From the cell containing the given text, extract its center point as [x, y] coordinate. 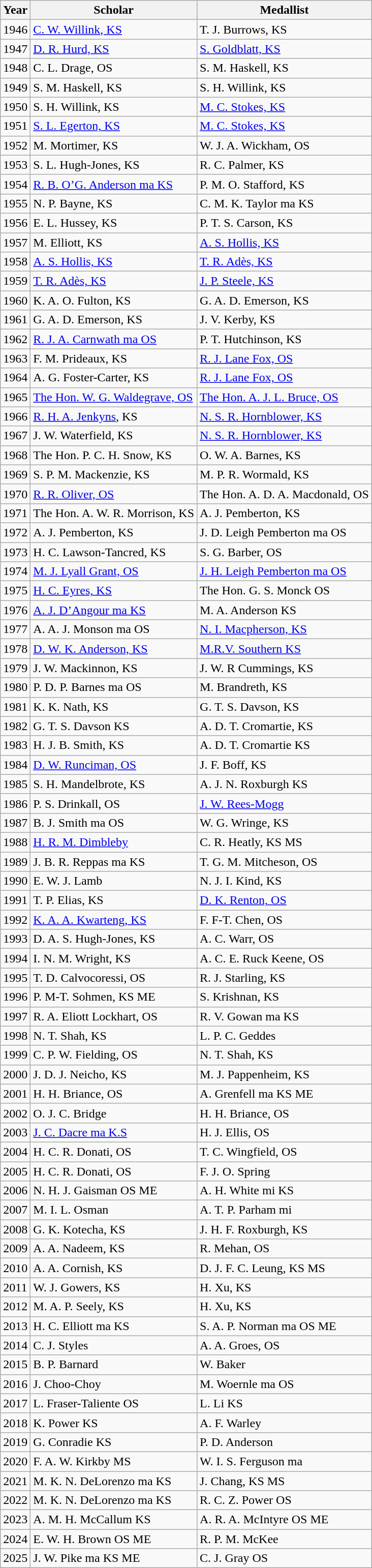
M. Mortimer, KS [114, 145]
1987 [15, 823]
A. J. D’Angour ma KS [114, 610]
B. P. Barnard [114, 1365]
2003 [15, 1132]
N. H. J. Gaisman OS ME [114, 1191]
O. J. C. Bridge [114, 1113]
R. Mehan, OS [285, 1249]
C. R. Heatly, KS MS [285, 842]
T. C. Wingfield, OS [285, 1152]
H. R. M. Dimbleby [114, 842]
C. W. Willink, KS [114, 29]
A. A. J. Monson ma OS [114, 629]
2000 [15, 1074]
1974 [15, 571]
M. I. L. Osman [114, 1210]
N. P. Bayne, KS [114, 203]
A. C. Warr, OS [285, 939]
2018 [15, 1423]
J. Chang, KS MS [285, 1481]
T. J. Burrows, KS [285, 29]
1973 [15, 552]
1990 [15, 881]
1995 [15, 978]
Scholar [114, 10]
1996 [15, 997]
P. T. Hutchinson, KS [285, 339]
D. K. Renton, OS [285, 900]
The Hon. A. J. L. Bruce, OS [285, 397]
2007 [15, 1210]
1964 [15, 378]
1971 [15, 513]
1984 [15, 765]
H. C. Lawson-Tancred, KS [114, 552]
W. J. Gowers, KS [114, 1287]
B. J. Smith ma OS [114, 823]
2008 [15, 1229]
1999 [15, 1055]
A. M. H. McCallum KS [114, 1520]
2016 [15, 1384]
M. P. R. Wormald, KS [285, 474]
W. I. S. Ferguson ma [285, 1461]
S. A. P. Norman ma OS ME [285, 1326]
F. F-T. Chen, OS [285, 920]
1960 [15, 300]
C. L. Drage, OS [114, 68]
J. W. R Cummings, KS [285, 668]
R. V. Gowan ma KS [285, 1016]
J. P. Steele, KS [285, 281]
R. J. Starling, KS [285, 978]
1977 [15, 629]
A. A. Cornish, KS [114, 1268]
2015 [15, 1365]
E. W. J. Lamb [114, 881]
1970 [15, 494]
A. Grenfell ma KS ME [285, 1094]
Medallist [285, 10]
D. W. Runciman, OS [114, 765]
S. G. Barber, OS [285, 552]
G. Conradie KS [114, 1442]
J. H. F. Roxburgh, KS [285, 1229]
2019 [15, 1442]
L. P. C. Geddes [285, 1036]
1948 [15, 68]
L. Li KS [285, 1403]
M. J. Lyall Grant, OS [114, 571]
J. W. Rees-Mogg [285, 803]
2012 [15, 1307]
C. J. Styles [114, 1345]
1979 [15, 668]
1946 [15, 29]
R. J. A. Carnwath ma OS [114, 339]
D. A. S. Hugh-Jones, KS [114, 939]
T. P. Elias, KS [114, 900]
A. H. White mi KS [285, 1191]
O. W. A. Barnes, KS [285, 455]
1969 [15, 474]
J. D. J. Neicho, KS [114, 1074]
2011 [15, 1287]
H. C. Elliott ma KS [114, 1326]
1994 [15, 958]
K. A. A. Kwarteng, KS [114, 920]
S. Krishnan, KS [285, 997]
S. Goldblatt, KS [285, 49]
1978 [15, 649]
1998 [15, 1036]
1976 [15, 610]
1967 [15, 436]
S. P. M. Mackenzie, KS [114, 474]
M.R.V. Southern KS [285, 649]
H. J. Ellis, OS [285, 1132]
J. Choo-Choy [114, 1384]
R. C. Palmer, KS [285, 165]
A. F. Warley [285, 1423]
2002 [15, 1113]
J. F. Boff, KS [285, 765]
P. M. O. Stafford, KS [285, 184]
2006 [15, 1191]
K. A. O. Fulton, KS [114, 300]
R. R. Oliver, OS [114, 494]
J. B. R. Reppas ma KS [114, 862]
1972 [15, 532]
N. I. Macpherson, KS [285, 629]
P. T. S. Carson, KS [285, 223]
1952 [15, 145]
1997 [15, 1016]
1988 [15, 842]
S. L. Hugh-Jones, KS [114, 165]
1965 [15, 397]
T. D. Calvocoressi, OS [114, 978]
P. D. Anderson [285, 1442]
1986 [15, 803]
F. J. O. Spring [285, 1171]
M. Woernle ma OS [285, 1384]
2014 [15, 1345]
F. A. W. Kirkby MS [114, 1461]
E. W. H. Brown OS ME [114, 1539]
A. G. Foster-Carter, KS [114, 378]
1992 [15, 920]
I. N. M. Wright, KS [114, 958]
1983 [15, 745]
2009 [15, 1249]
W. G. Wringe, KS [285, 823]
C. M. K. Taylor ma KS [285, 203]
H. C. Eyres, KS [114, 591]
1963 [15, 358]
2020 [15, 1461]
1975 [15, 591]
1950 [15, 107]
1991 [15, 900]
2001 [15, 1094]
The Hon. A. W. R. Morrison, KS [114, 513]
1959 [15, 281]
2024 [15, 1539]
M. A. P. Seely, KS [114, 1307]
J. W. Pike ma KS ME [114, 1558]
A. C. E. Ruck Keene, OS [285, 958]
D. W. K. Anderson, KS [114, 649]
2010 [15, 1268]
M. Brandreth, KS [285, 687]
E. L. Hussey, KS [114, 223]
Year [15, 10]
1954 [15, 184]
M. Elliott, KS [114, 243]
S. H. Mandelbrote, KS [114, 784]
D. J. F. C. Leung, KS MS [285, 1268]
F. M. Prideaux, KS [114, 358]
J. H. Leigh Pemberton ma OS [285, 571]
P. M-T. Sohmen, KS ME [114, 997]
2017 [15, 1403]
2005 [15, 1171]
R. C. Z. Power OS [285, 1500]
1958 [15, 262]
2004 [15, 1152]
A. T. P. Parham mi [285, 1210]
L. Fraser-Taliente OS [114, 1403]
A. D. T. Cromartie, KS [285, 726]
2023 [15, 1520]
J. W. Waterfield, KS [114, 436]
A. D. T. Cromartie KS [285, 745]
J. V. Kerby, KS [285, 320]
1966 [15, 416]
1953 [15, 165]
The Hon. A. D. A. Macdonald, OS [285, 494]
R. A. Eliott Lockhart, OS [114, 1016]
D. R. Hurd, KS [114, 49]
1985 [15, 784]
C. J. Gray OS [285, 1558]
G. T. S. Davson, KS [285, 707]
P. D. P. Barnes ma OS [114, 687]
R. H. A. Jenkyns, KS [114, 416]
R. B. O’G. Anderson ma KS [114, 184]
W. Baker [285, 1365]
1968 [15, 455]
H. J. B. Smith, KS [114, 745]
1956 [15, 223]
J. C. Dacre ma K.S [114, 1132]
The Hon. G. S. Monck OS [285, 591]
G. K. Kotecha, KS [114, 1229]
1949 [15, 87]
A. A. Groes, OS [285, 1345]
1993 [15, 939]
J. D. Leigh Pemberton ma OS [285, 532]
1989 [15, 862]
T. G. M. Mitcheson, OS [285, 862]
The Hon. P. C. H. Snow, KS [114, 455]
N. J. I. Kind, KS [285, 881]
1951 [15, 126]
W. J. A. Wickham, OS [285, 145]
S. L. Egerton, KS [114, 126]
1962 [15, 339]
1955 [15, 203]
2021 [15, 1481]
G. T. S. Davson KS [114, 726]
A. R. A. McIntyre OS ME [285, 1520]
2022 [15, 1500]
1961 [15, 320]
K. Power KS [114, 1423]
C. P. W. Fielding, OS [114, 1055]
P. S. Drinkall, OS [114, 803]
M. J. Pappenheim, KS [285, 1074]
1982 [15, 726]
A. J. N. Roxburgh KS [285, 784]
J. W. Mackinnon, KS [114, 668]
1981 [15, 707]
R. P. M. McKee [285, 1539]
1980 [15, 687]
2025 [15, 1558]
M. A. Anderson KS [285, 610]
1947 [15, 49]
2013 [15, 1326]
A. A. Nadeem, KS [114, 1249]
The Hon. W. G. Waldegrave, OS [114, 397]
K. K. Nath, KS [114, 707]
1957 [15, 243]
